For the text-containing cell, return its midpoint in (X, Y) coordinate format. 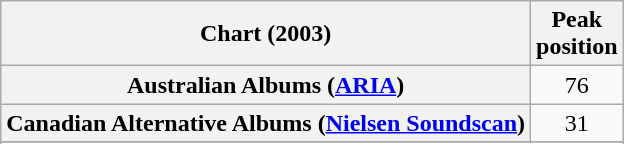
76 (577, 85)
Australian Albums (ARIA) (266, 85)
Canadian Alternative Albums (Nielsen Soundscan) (266, 123)
31 (577, 123)
Peakposition (577, 34)
Chart (2003) (266, 34)
